Output the [x, y] coordinate of the center of the cell containing the given text.  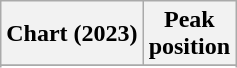
Chart (2023) [72, 34]
Peakposition [189, 34]
